Pinpoint the cell where the given text exists, returning its (x, y) midpoint coordinate. 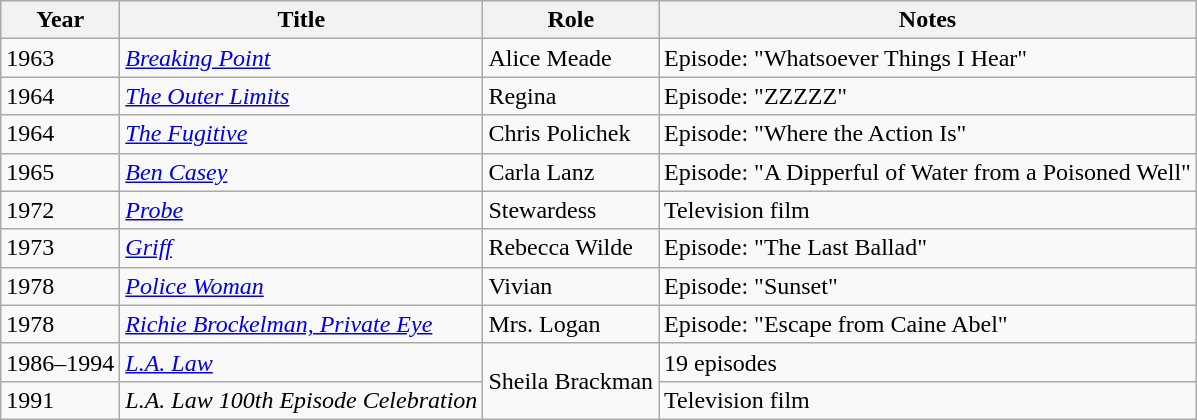
Police Woman (302, 286)
L.A. Law (302, 362)
Vivian (571, 286)
Year (60, 20)
Episode: "Where the Action Is" (928, 134)
Episode: "Sunset" (928, 286)
Griff (302, 248)
19 episodes (928, 362)
The Fugitive (302, 134)
1965 (60, 172)
1986–1994 (60, 362)
Episode: "A Dipperful of Water from a Poisoned Well" (928, 172)
Episode: "Whatsoever Things I Hear" (928, 58)
1991 (60, 400)
Breaking Point (302, 58)
Notes (928, 20)
The Outer Limits (302, 96)
Episode: "The Last Ballad" (928, 248)
Stewardess (571, 210)
1963 (60, 58)
Probe (302, 210)
Regina (571, 96)
Episode: "ZZZZZ" (928, 96)
Alice Meade (571, 58)
L.A. Law 100th Episode Celebration (302, 400)
Role (571, 20)
Ben Casey (302, 172)
Rebecca Wilde (571, 248)
Richie Brockelman, Private Eye (302, 324)
1972 (60, 210)
Sheila Brackman (571, 381)
Mrs. Logan (571, 324)
Title (302, 20)
Chris Polichek (571, 134)
Carla Lanz (571, 172)
Episode: "Escape from Caine Abel" (928, 324)
1973 (60, 248)
